Identify which cell holds the provided text, then report its (x, y) central coordinate. 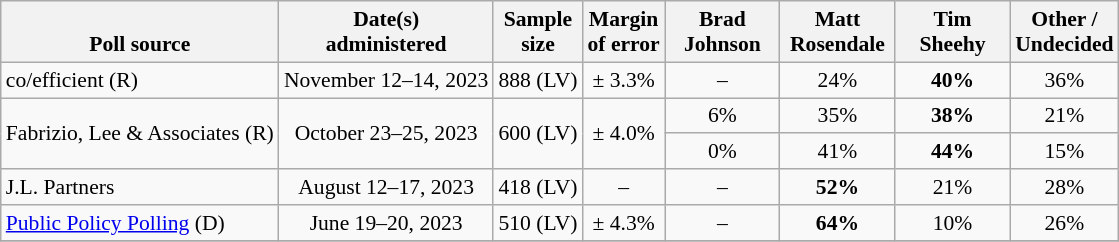
J.L. Partners (140, 187)
Public Policy Polling (D) (140, 223)
418 (LV) (538, 187)
Date(s)administered (386, 32)
600 (LV) (538, 134)
August 12–17, 2023 (386, 187)
Poll source (140, 32)
0% (722, 152)
TimSheehy (952, 32)
15% (1064, 152)
± 4.3% (623, 223)
co/efficient (R) (140, 80)
64% (838, 223)
Samplesize (538, 32)
MattRosendale (838, 32)
Other /Undecided (1064, 32)
BradJohnson (722, 32)
24% (838, 80)
November 12–14, 2023 (386, 80)
38% (952, 116)
510 (LV) (538, 223)
10% (952, 223)
± 3.3% (623, 80)
44% (952, 152)
Fabrizio, Lee & Associates (R) (140, 134)
± 4.0% (623, 134)
36% (1064, 80)
6% (722, 116)
Marginof error (623, 32)
October 23–25, 2023 (386, 134)
41% (838, 152)
52% (838, 187)
888 (LV) (538, 80)
40% (952, 80)
26% (1064, 223)
35% (838, 116)
June 19–20, 2023 (386, 223)
28% (1064, 187)
